Return the [x, y] coordinate for the center point of the cell that contains the specified text.  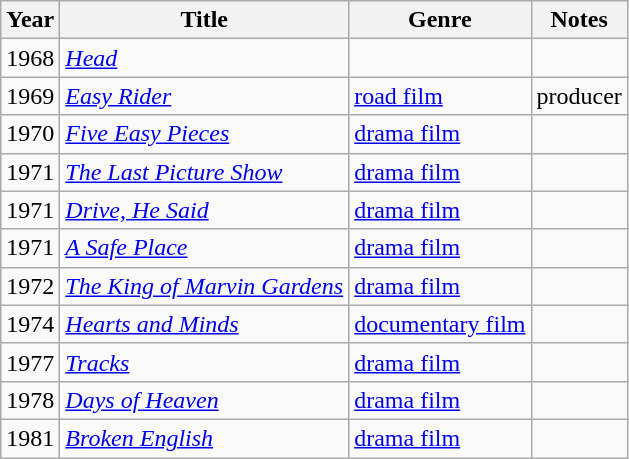
1974 [30, 324]
Hearts and Minds [204, 324]
1970 [30, 134]
1968 [30, 58]
Easy Rider [204, 96]
1981 [30, 438]
documentary film [440, 324]
Drive, He Said [204, 210]
The King of Marvin Gardens [204, 286]
1972 [30, 286]
Genre [440, 20]
Year [30, 20]
Broken English [204, 438]
producer [579, 96]
A Safe Place [204, 248]
1977 [30, 362]
1978 [30, 400]
Five Easy Pieces [204, 134]
Notes [579, 20]
Days of Heaven [204, 400]
Head [204, 58]
road film [440, 96]
Title [204, 20]
The Last Picture Show [204, 172]
1969 [30, 96]
Tracks [204, 362]
